Return the (X, Y) coordinate for the center point of the cell that contains the specified text.  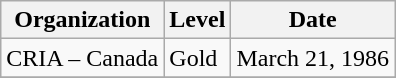
Organization (82, 20)
March 21, 1986 (313, 58)
Date (313, 20)
Level (198, 20)
CRIA – Canada (82, 58)
Gold (198, 58)
